Find where the given text appears and provide that cell's center as [X, Y] coordinate. 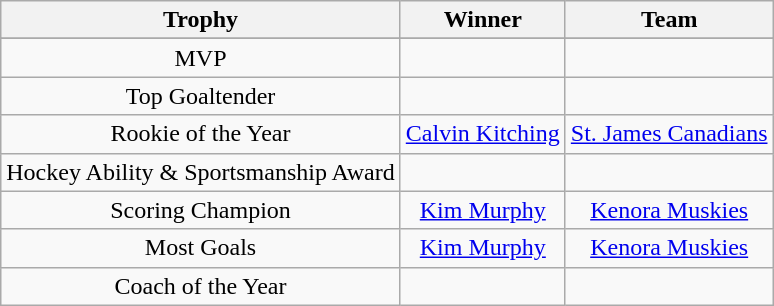
Calvin Kitching [482, 134]
Most Goals [201, 248]
St. James Canadians [669, 134]
Top Goaltender [201, 96]
Hockey Ability & Sportsmanship Award [201, 172]
Coach of the Year [201, 286]
Team [669, 20]
Trophy [201, 20]
Winner [482, 20]
Rookie of the Year [201, 134]
MVP [201, 58]
Scoring Champion [201, 210]
